Detect which cell encompasses the target text, then output its (x, y) center coordinate. 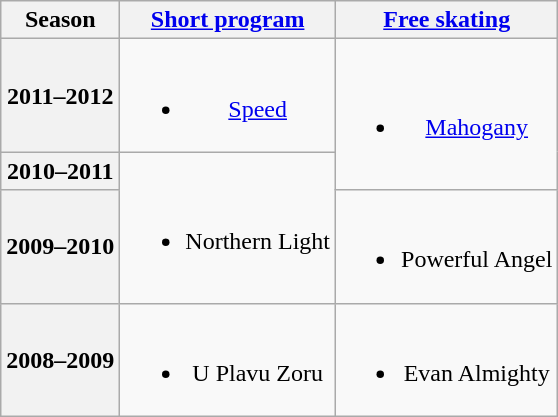
2009–2010 (60, 246)
U Plavu Zoru (228, 360)
Speed (228, 96)
Powerful Angel (447, 246)
Northern Light (228, 228)
Short program (228, 20)
2008–2009 (60, 360)
2010–2011 (60, 171)
Mahogany (447, 114)
Evan Almighty (447, 360)
Free skating (447, 20)
2011–2012 (60, 96)
Season (60, 20)
